Scan for the cell matching the given text and deliver its (X, Y) coordinate at center. 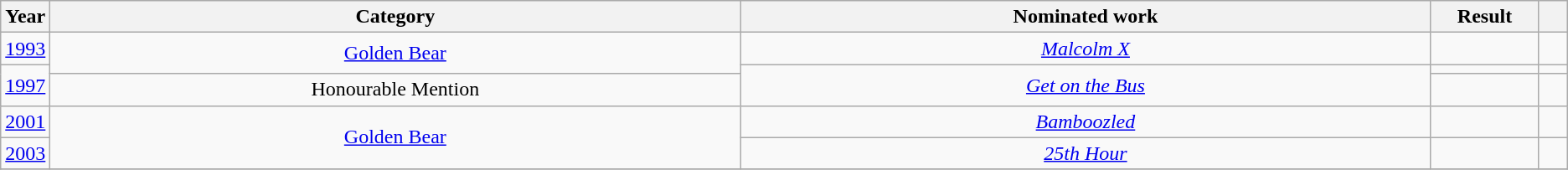
Get on the Bus (1086, 85)
25th Hour (1086, 153)
Nominated work (1086, 17)
1997 (25, 85)
Category (395, 17)
1993 (25, 49)
Malcolm X (1086, 49)
Honourable Mention (395, 90)
Result (1484, 17)
2001 (25, 121)
2003 (25, 153)
Bamboozled (1086, 121)
Year (25, 17)
